Determine the [X, Y] coordinate at the center of the cell enclosing the given text.  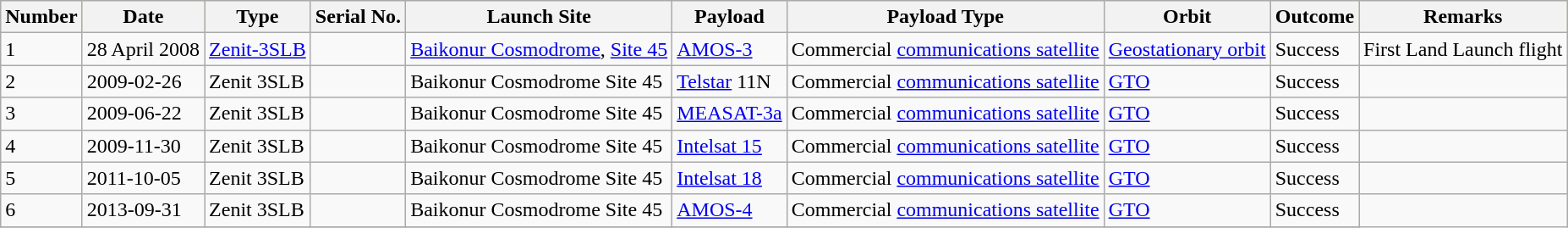
Payload Type [946, 17]
2011-10-05 [143, 178]
2009-06-22 [143, 114]
Zenit-3SLB [258, 49]
Payload [730, 17]
2009-02-26 [143, 81]
Baikonur Cosmodrome, Site 45 [540, 49]
Remarks [1463, 17]
AMOS-4 [730, 210]
AMOS-3 [730, 49]
Geostationary orbit [1187, 49]
MEASAT-3a [730, 114]
3 [41, 114]
Outcome [1314, 17]
1 [41, 49]
2013-09-31 [143, 210]
Intelsat 15 [730, 146]
6 [41, 210]
5 [41, 178]
Orbit [1187, 17]
First Land Launch flight [1463, 49]
Number [41, 17]
Serial No. [358, 17]
Date [143, 17]
2 [41, 81]
Telstar 11N [730, 81]
Launch Site [540, 17]
Intelsat 18 [730, 178]
Type [258, 17]
2009-11-30 [143, 146]
4 [41, 146]
28 April 2008 [143, 49]
